Capture the cell that displays the provided text and extract its [X, Y] central coordinate. 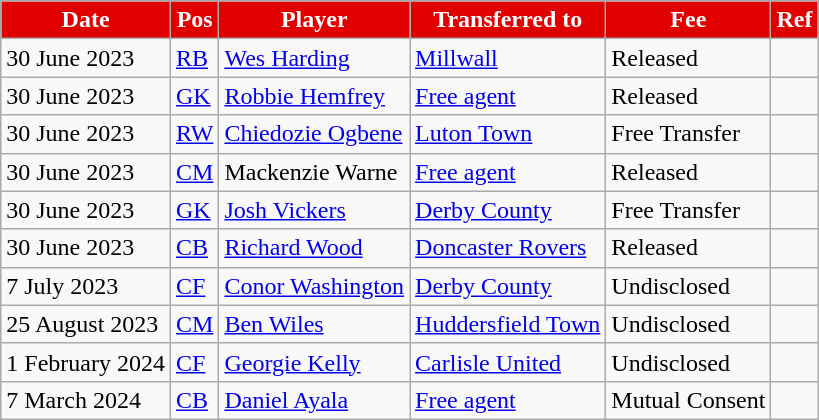
Mackenzie Warne [314, 172]
Wes Harding [314, 58]
Daniel Ayala [314, 400]
Pos [194, 20]
Conor Washington [314, 286]
7 March 2024 [86, 400]
Josh Vickers [314, 210]
Player [314, 20]
RW [194, 134]
Richard Wood [314, 248]
Date [86, 20]
Ben Wiles [314, 324]
Huddersfield Town [508, 324]
7 July 2023 [86, 286]
Carlisle United [508, 362]
Fee [688, 20]
Luton Town [508, 134]
Robbie Hemfrey [314, 96]
Transferred to [508, 20]
RB [194, 58]
Ref [794, 20]
Mutual Consent [688, 400]
Chiedozie Ogbene [314, 134]
1 February 2024 [86, 362]
25 August 2023 [86, 324]
Doncaster Rovers [508, 248]
Millwall [508, 58]
Georgie Kelly [314, 362]
